Identify which cell holds the provided text, then report its (X, Y) central coordinate. 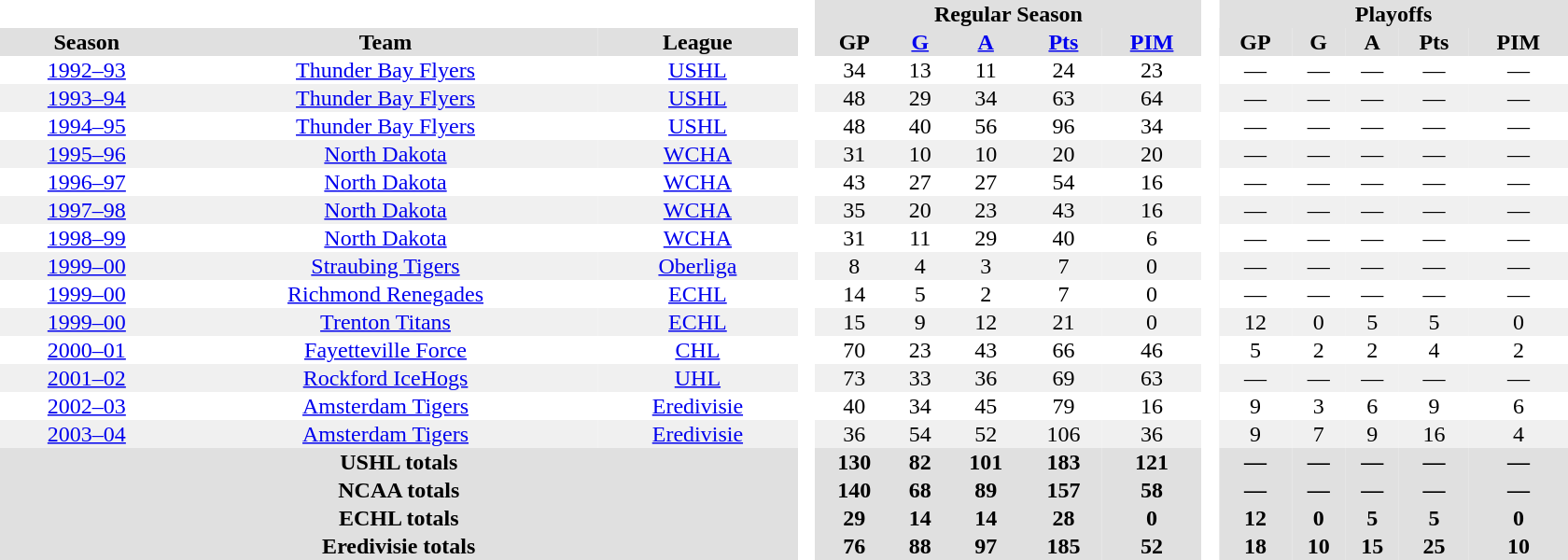
2003–04 (87, 434)
46 (1152, 350)
1998–99 (87, 238)
56 (986, 126)
Richmond Renegades (386, 294)
45 (986, 406)
157 (1064, 490)
1994–95 (87, 126)
121 (1152, 462)
1995–96 (87, 154)
79 (1064, 406)
1996–97 (87, 182)
21 (1064, 322)
Oberliga (697, 266)
1997–98 (87, 210)
24 (1064, 70)
Season (87, 42)
CHL (697, 350)
185 (1064, 546)
70 (855, 350)
140 (855, 490)
183 (1064, 462)
76 (855, 546)
League (697, 42)
89 (986, 490)
8 (855, 266)
ECHL totals (399, 518)
106 (1064, 434)
66 (1064, 350)
UHL (697, 378)
Team (386, 42)
130 (855, 462)
18 (1255, 546)
58 (1152, 490)
2002–03 (87, 406)
25 (1434, 546)
Eredivisie totals (399, 546)
35 (855, 210)
Fayetteville Force (386, 350)
101 (986, 462)
USHL totals (399, 462)
96 (1064, 126)
NCAA totals (399, 490)
Playoffs (1393, 14)
Straubing Tigers (386, 266)
82 (920, 462)
69 (1064, 378)
2000–01 (87, 350)
68 (920, 490)
64 (1152, 98)
28 (1064, 518)
13 (920, 70)
Rockford IceHogs (386, 378)
2001–02 (87, 378)
Regular Season (1008, 14)
73 (855, 378)
1992–93 (87, 70)
97 (986, 546)
Trenton Titans (386, 322)
33 (920, 378)
88 (920, 546)
1993–94 (87, 98)
